For the text-containing cell, return its midpoint in (X, Y) coordinate format. 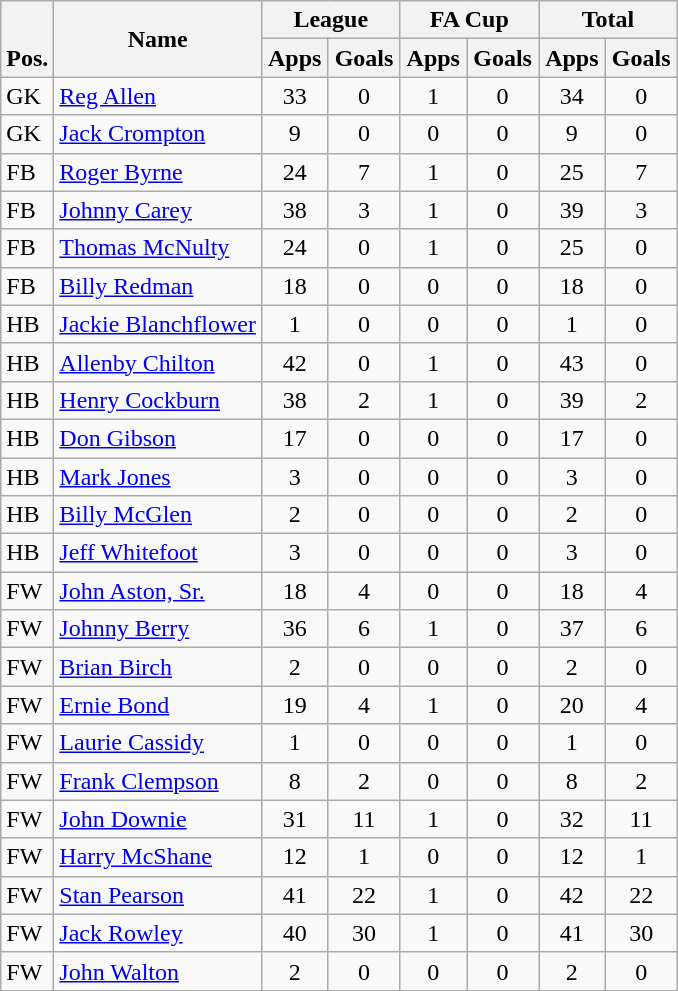
Billy McGlen (158, 515)
40 (294, 933)
Stan Pearson (158, 895)
John Downie (158, 819)
Don Gibson (158, 438)
Mark Jones (158, 477)
36 (294, 629)
Jack Crompton (158, 134)
Reg Allen (158, 96)
31 (294, 819)
19 (294, 705)
Frank Clempson (158, 781)
John Walton (158, 971)
33 (294, 96)
Ernie Bond (158, 705)
Johnny Carey (158, 210)
Total (608, 20)
Brian Birch (158, 667)
43 (572, 362)
Henry Cockburn (158, 400)
Johnny Berry (158, 629)
FA Cup (470, 20)
34 (572, 96)
Laurie Cassidy (158, 743)
20 (572, 705)
32 (572, 819)
League (330, 20)
Roger Byrne (158, 172)
37 (572, 629)
Jeff Whitefoot (158, 553)
Billy Redman (158, 286)
Thomas McNulty (158, 248)
Allenby Chilton (158, 362)
Name (158, 39)
Harry McShane (158, 857)
Pos. (28, 39)
John Aston, Sr. (158, 591)
Jackie Blanchflower (158, 324)
Jack Rowley (158, 933)
